Determine the [X, Y] coordinate at the center of the cell enclosing the given text.  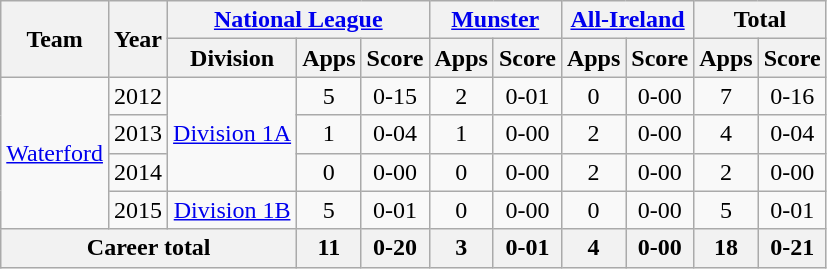
Year [138, 39]
2013 [138, 134]
Munster [495, 20]
2012 [138, 96]
3 [461, 248]
Division [232, 58]
2015 [138, 210]
Division 1B [232, 210]
0-20 [395, 248]
0-16 [792, 96]
National League [298, 20]
0-15 [395, 96]
2014 [138, 172]
18 [726, 248]
All-Ireland [627, 20]
Total [760, 20]
0-21 [792, 248]
7 [726, 96]
Division 1A [232, 134]
11 [329, 248]
Team [55, 39]
Waterford [55, 153]
Career total [149, 248]
